Detect which cell encompasses the target text, then output its [X, Y] center coordinate. 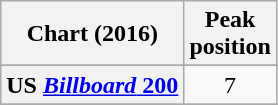
7 [230, 85]
US Billboard 200 [92, 85]
Peak position [230, 34]
Chart (2016) [92, 34]
